Detect which cell encompasses the target text, then output its [x, y] center coordinate. 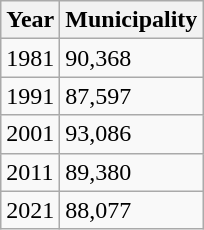
2011 [30, 172]
Municipality [132, 20]
Year [30, 20]
88,077 [132, 210]
93,086 [132, 134]
90,368 [132, 58]
89,380 [132, 172]
1981 [30, 58]
87,597 [132, 96]
2021 [30, 210]
1991 [30, 96]
2001 [30, 134]
